Scan for the cell matching the given text and deliver its [x, y] coordinate at center. 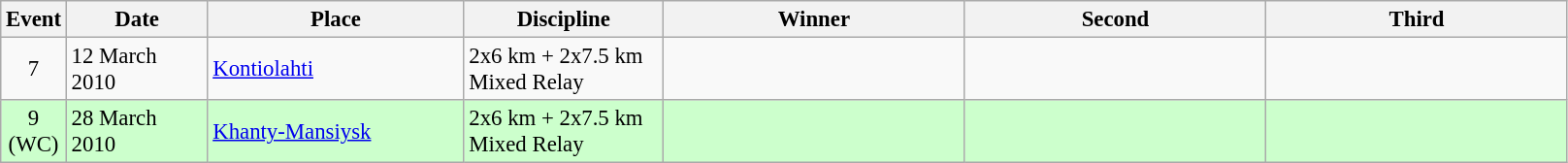
Discipline [564, 19]
Third [1417, 19]
9 (WC) [34, 132]
Khanty-Mansiysk [336, 132]
Winner [815, 19]
7 [34, 70]
Date [137, 19]
28 March 2010 [137, 132]
12 March 2010 [137, 70]
Second [1116, 19]
Place [336, 19]
Kontiolahti [336, 70]
Event [34, 19]
